Find where the given text appears and provide that cell's center as [X, Y] coordinate. 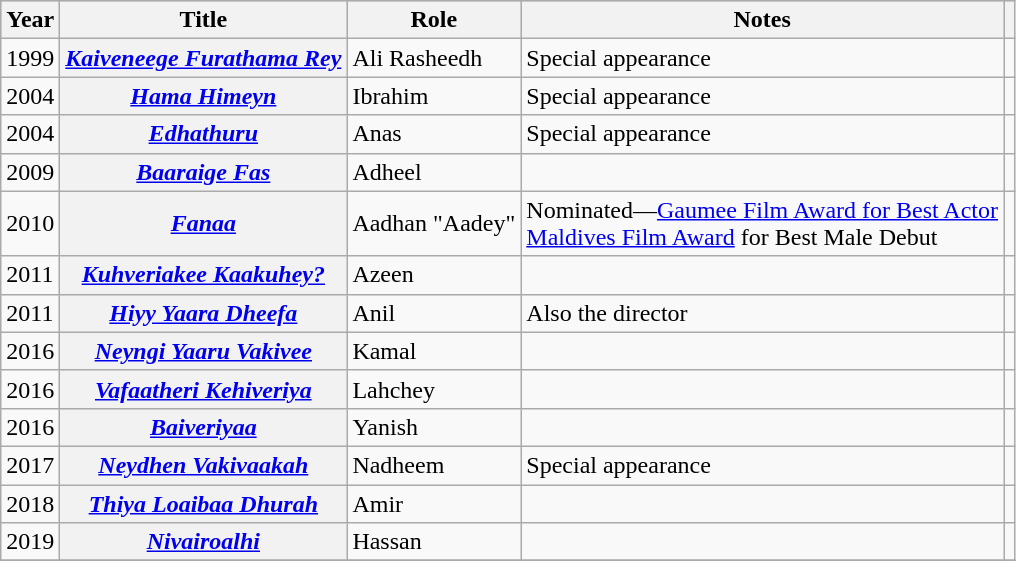
Anil [434, 313]
Kuhveriakee Kaakuhey? [204, 275]
Neyngi Yaaru Vakivee [204, 351]
Role [434, 20]
Aadhan "Aadey" [434, 224]
Kamal [434, 351]
Nadheem [434, 465]
2019 [30, 542]
Baiveriyaa [204, 427]
Title [204, 20]
Lahchey [434, 389]
Edhathuru [204, 134]
Hiyy Yaara Dheefa [204, 313]
2009 [30, 172]
Also the director [762, 313]
Anas [434, 134]
Hassan [434, 542]
Year [30, 20]
Baaraige Fas [204, 172]
Yanish [434, 427]
1999 [30, 58]
Adheel [434, 172]
Ibrahim [434, 96]
Azeen [434, 275]
Hama Himeyn [204, 96]
2017 [30, 465]
Vafaatheri Kehiveriya [204, 389]
Ali Rasheedh [434, 58]
Kaiveneege Furathama Rey [204, 58]
Notes [762, 20]
Amir [434, 503]
Fanaa [204, 224]
Nivairoalhi [204, 542]
Neydhen Vakivaakah [204, 465]
2010 [30, 224]
Thiya Loaibaa Dhurah [204, 503]
2018 [30, 503]
Nominated—Gaumee Film Award for Best ActorMaldives Film Award for Best Male Debut [762, 224]
